For the text-containing cell, return its midpoint in [x, y] coordinate format. 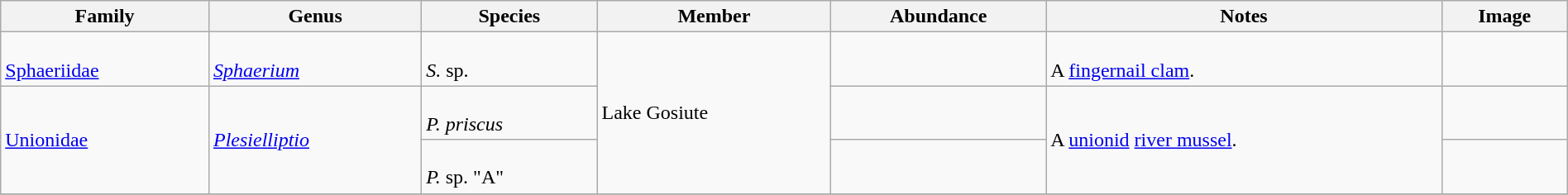
A unionid river mussel. [1244, 140]
Species [509, 17]
Plesielliptio [314, 140]
Lake Gosiute [715, 112]
Notes [1244, 17]
Member [715, 17]
S. sp. [509, 59]
P. priscus [509, 112]
Abundance [939, 17]
Genus [314, 17]
Sphaeriidae [105, 59]
Image [1504, 17]
A fingernail clam. [1244, 59]
Sphaerium [314, 59]
Family [105, 17]
Unionidae [105, 140]
P. sp. "A" [509, 167]
